Provide the (X, Y) coordinate of the cell's center where the given text is located.  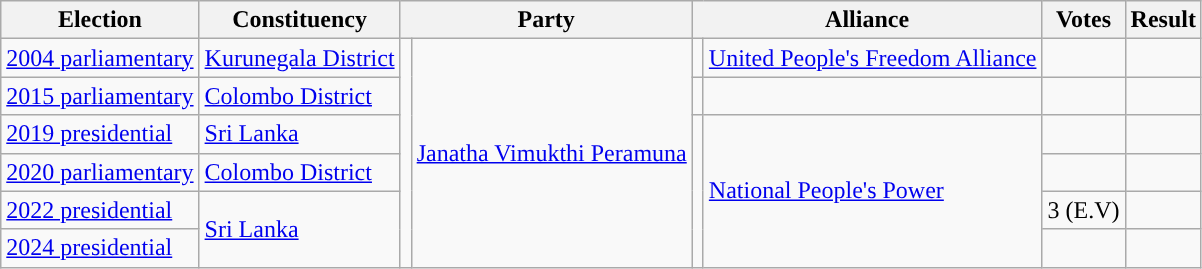
2004 parliamentary (100, 58)
2024 presidential (100, 248)
National People's Power (872, 191)
2020 parliamentary (100, 172)
Janatha Vimukthi Peramuna (552, 153)
Alliance (867, 20)
2019 presidential (100, 134)
Kurunegala District (300, 58)
Votes (1084, 20)
Election (100, 20)
2022 presidential (100, 210)
Result (1163, 20)
Party (546, 20)
2015 parliamentary (100, 96)
3 (E.V) (1084, 210)
United People's Freedom Alliance (872, 58)
Constituency (300, 20)
